Provide the (X, Y) coordinate of the cell's center where the given text is located.  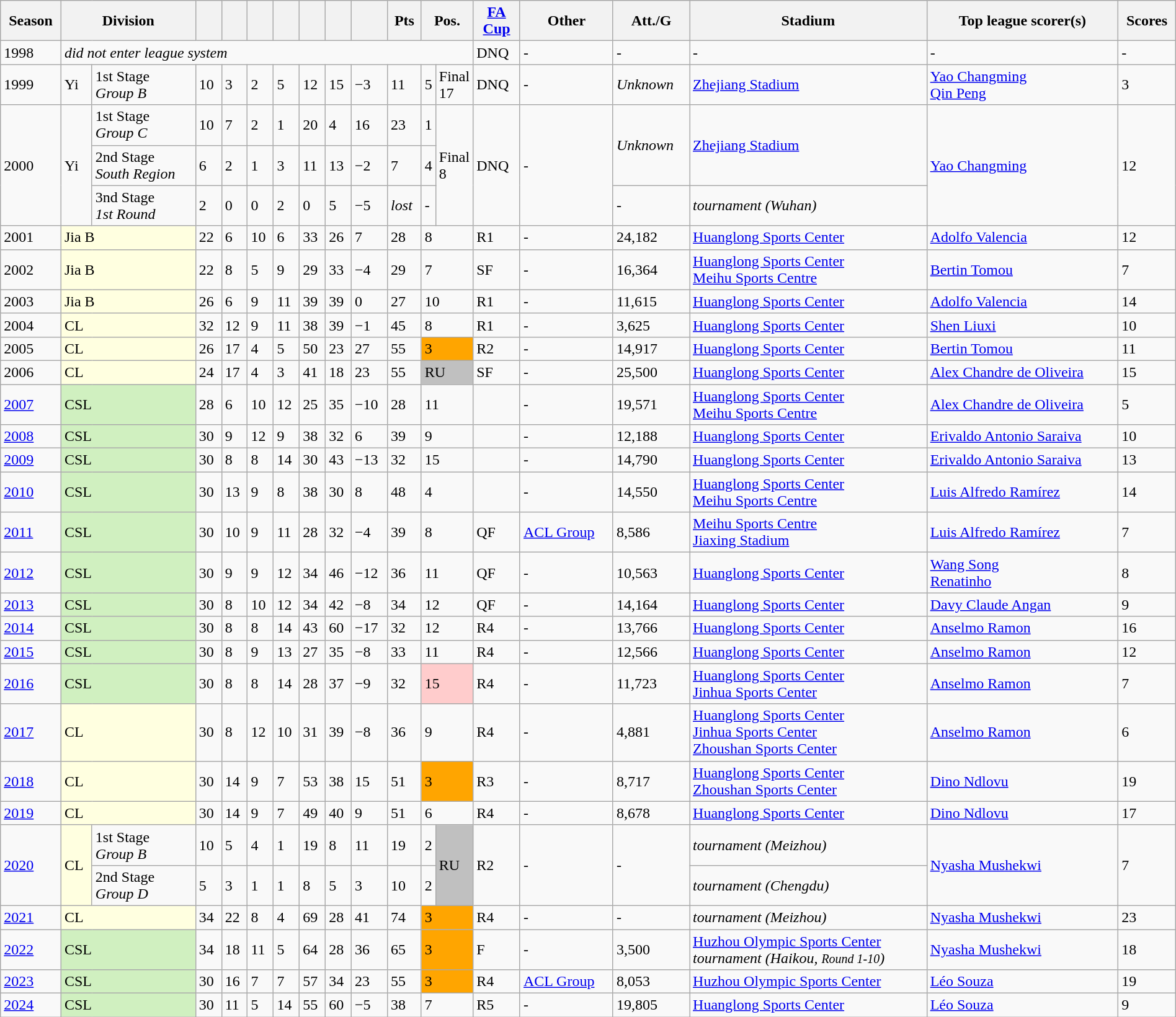
2024 (31, 1005)
Top league scorer(s) (1022, 21)
24 (208, 372)
Att./G (651, 21)
2006 (31, 372)
2020 (31, 865)
12,188 (651, 437)
50 (313, 349)
Wang SongRenatinho (1022, 573)
2010 (31, 492)
2014 (31, 628)
Division (128, 21)
2009 (31, 460)
Pos. (447, 21)
40 (339, 813)
Yao ChangmingQin Peng (1022, 84)
4,881 (651, 732)
did not enter league system (267, 53)
2018 (31, 781)
−13 (370, 460)
69 (313, 917)
−10 (370, 404)
64 (313, 949)
2000 (31, 165)
46 (339, 573)
57 (313, 982)
2023 (31, 982)
−1 (370, 325)
74 (404, 917)
8,717 (651, 781)
14,164 (651, 605)
11,723 (651, 683)
Other (566, 21)
F (497, 949)
Davy Claude Angan (1022, 605)
R3 (497, 781)
3nd Stage1st Round (144, 206)
19,571 (651, 404)
25,500 (651, 372)
14,550 (651, 492)
2008 (31, 437)
2007 (31, 404)
2002 (31, 269)
2022 (31, 949)
8,053 (651, 982)
14,917 (651, 349)
2019 (31, 813)
53 (313, 781)
Stadium (809, 21)
Huzhou Olympic Sports Centertournament (Haikou, Round 1-10) (809, 949)
49 (313, 813)
31 (313, 732)
Final 17 (454, 84)
42 (339, 605)
3,625 (651, 325)
25 (313, 404)
2012 (31, 573)
11,615 (651, 301)
Final 8 (454, 165)
−2 (370, 165)
2021 (31, 917)
2013 (31, 605)
tournament (Chengdu) (809, 886)
Huzhou Olympic Sports Center (809, 982)
2nd StageGroup D (144, 886)
12,566 (651, 652)
−3 (370, 84)
3,500 (651, 949)
lost (404, 206)
R5 (497, 1005)
2005 (31, 349)
48 (404, 492)
8,586 (651, 532)
19,805 (651, 1005)
2011 (31, 532)
1999 (31, 84)
2004 (31, 325)
1998 (31, 53)
24,182 (651, 238)
−12 (370, 573)
2003 (31, 301)
−9 (370, 683)
10,563 (651, 573)
13,766 (651, 628)
14,790 (651, 460)
2001 (31, 238)
2016 (31, 683)
37 (339, 683)
Huanglong Sports CenterJinhua Sports CenterZhoushan Sports Center (809, 732)
−17 (370, 628)
Season (31, 21)
1st StageGroup C (144, 125)
16,364 (651, 269)
2015 (31, 652)
2nd StageSouth Region (144, 165)
2017 (31, 732)
65 (404, 949)
Huanglong Sports CenterJinhua Sports Center (809, 683)
Scores (1147, 21)
45 (404, 325)
Shen Liuxi (1022, 325)
tournament (Wuhan) (809, 206)
20 (313, 125)
Yao Changming (1022, 165)
FA Cup (497, 21)
Meihu Sports CentreJiaxing Stadium (809, 532)
Huanglong Sports CenterZhoushan Sports Center (809, 781)
8,678 (651, 813)
Pts (404, 21)
